Detect which cell encompasses the target text, then output its (x, y) center coordinate. 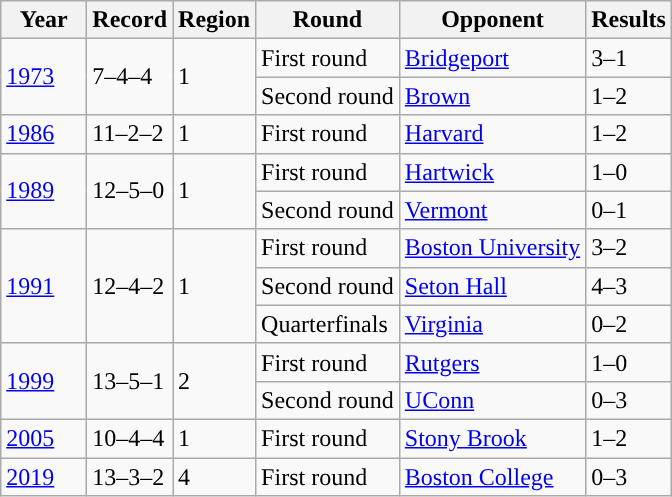
4 (214, 477)
12–4–2 (130, 286)
Boston College (492, 477)
4–3 (629, 286)
1991 (44, 286)
Round (328, 20)
2 (214, 381)
2005 (44, 438)
12–5–0 (130, 191)
13–5–1 (130, 381)
Hartwick (492, 172)
Record (130, 20)
11–2–2 (130, 134)
Quarterfinals (328, 324)
Results (629, 20)
Virginia (492, 324)
10–4–4 (130, 438)
Year (44, 20)
1989 (44, 191)
1999 (44, 381)
Rutgers (492, 362)
2019 (44, 477)
7–4–4 (130, 77)
0–2 (629, 324)
UConn (492, 400)
0–1 (629, 210)
13–3–2 (130, 477)
Stony Brook (492, 438)
Brown (492, 96)
Seton Hall (492, 286)
Harvard (492, 134)
Boston University (492, 248)
3–2 (629, 248)
Region (214, 20)
1973 (44, 77)
Vermont (492, 210)
3–1 (629, 58)
Opponent (492, 20)
1986 (44, 134)
Bridgeport (492, 58)
